Determine the [x, y] coordinate at the center of the cell enclosing the given text.  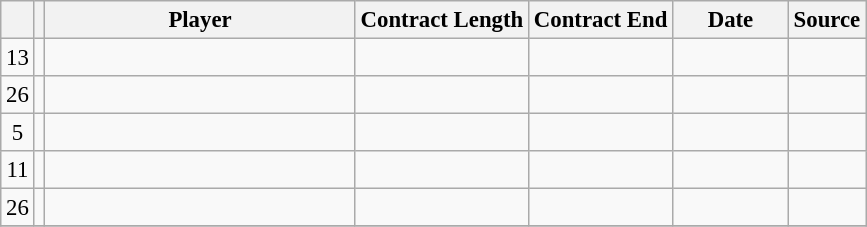
11 [18, 170]
Source [826, 20]
Date [731, 20]
Player [200, 20]
Contract End [601, 20]
Contract Length [442, 20]
13 [18, 58]
5 [18, 133]
